Determine the (X, Y) coordinate at the center of the cell enclosing the given text.  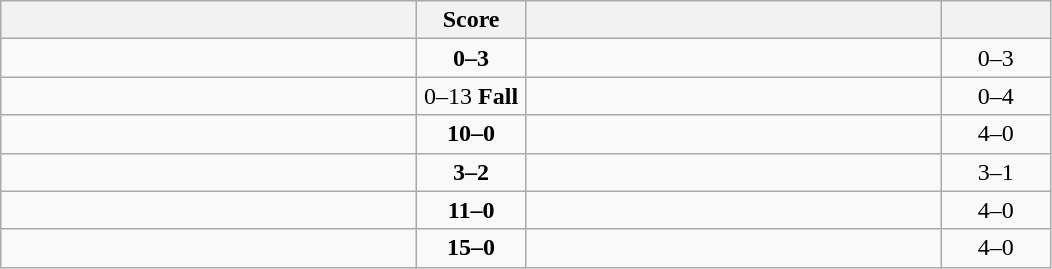
Score (472, 20)
0–4 (996, 96)
0–13 Fall (472, 96)
3–1 (996, 172)
15–0 (472, 248)
11–0 (472, 210)
10–0 (472, 134)
3–2 (472, 172)
